Locate the cell with the specified text and output its (X, Y) center coordinate. 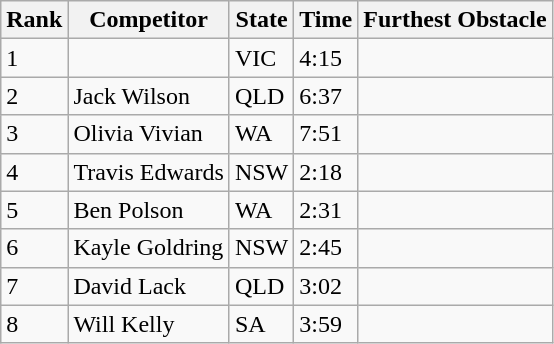
1 (34, 58)
6:37 (326, 96)
2 (34, 96)
3 (34, 134)
7:51 (326, 134)
3:59 (326, 324)
Kayle Goldring (149, 248)
Will Kelly (149, 324)
6 (34, 248)
State (261, 20)
8 (34, 324)
David Lack (149, 286)
SA (261, 324)
2:18 (326, 172)
Olivia Vivian (149, 134)
2:45 (326, 248)
4:15 (326, 58)
Competitor (149, 20)
Rank (34, 20)
5 (34, 210)
VIC (261, 58)
Time (326, 20)
2:31 (326, 210)
Travis Edwards (149, 172)
7 (34, 286)
Ben Polson (149, 210)
4 (34, 172)
3:02 (326, 286)
Jack Wilson (149, 96)
Furthest Obstacle (455, 20)
